Return the (x, y) coordinate for the center point of the cell that contains the specified text.  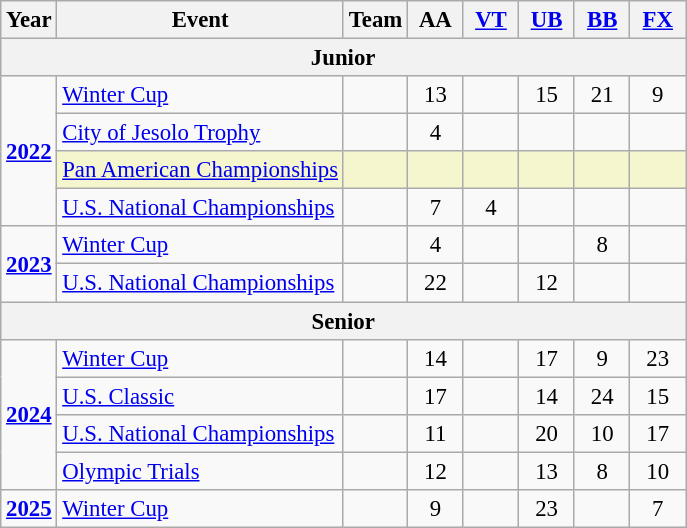
FX (658, 20)
Pan American Championships (200, 170)
2023 (29, 264)
VT (491, 20)
11 (436, 433)
AA (436, 20)
Year (29, 20)
Junior (344, 58)
2025 (29, 509)
BB (602, 20)
22 (436, 283)
City of Jesolo Trophy (200, 133)
20 (547, 433)
21 (602, 95)
Olympic Trials (200, 471)
24 (602, 396)
2024 (29, 414)
2022 (29, 151)
UB (547, 20)
Senior (344, 321)
U.S. Classic (200, 396)
Team (375, 20)
Event (200, 20)
